Determine the (X, Y) coordinate at the center of the cell enclosing the given text.  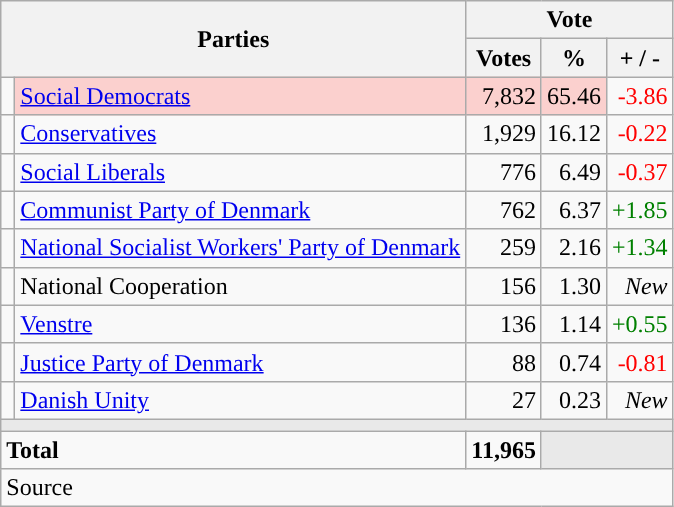
27 (504, 400)
1.30 (574, 286)
Total (234, 449)
Danish Unity (240, 400)
% (574, 58)
+0.55 (640, 324)
Source (337, 488)
0.74 (574, 362)
2.16 (574, 248)
-0.37 (640, 172)
National Cooperation (240, 286)
1,929 (504, 134)
16.12 (574, 134)
Vote (570, 20)
1.14 (574, 324)
Communist Party of Denmark (240, 210)
7,832 (504, 96)
+1.34 (640, 248)
National Socialist Workers' Party of Denmark (240, 248)
+1.85 (640, 210)
156 (504, 286)
Venstre (240, 324)
-0.81 (640, 362)
88 (504, 362)
6.49 (574, 172)
6.37 (574, 210)
Justice Party of Denmark (240, 362)
11,965 (504, 449)
259 (504, 248)
0.23 (574, 400)
65.46 (574, 96)
Social Democrats (240, 96)
762 (504, 210)
+ / - (640, 58)
136 (504, 324)
776 (504, 172)
Parties (234, 39)
Social Liberals (240, 172)
-3.86 (640, 96)
-0.22 (640, 134)
Votes (504, 58)
Conservatives (240, 134)
